Determine the (x, y) coordinate at the center of the cell enclosing the given text.  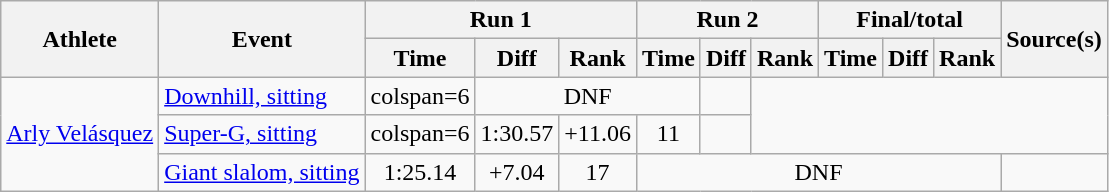
Downhill, sitting (262, 96)
Athlete (80, 39)
17 (598, 172)
1:30.57 (517, 134)
Run 1 (500, 20)
+7.04 (517, 172)
Run 2 (727, 20)
11 (668, 134)
+11.06 (598, 134)
Source(s) (1054, 39)
Final/total (910, 20)
Event (262, 39)
Super-G, sitting (262, 134)
1:25.14 (420, 172)
Giant slalom, sitting (262, 172)
Arly Velásquez (80, 134)
